Return [X, Y] of the center of cell containing provided text 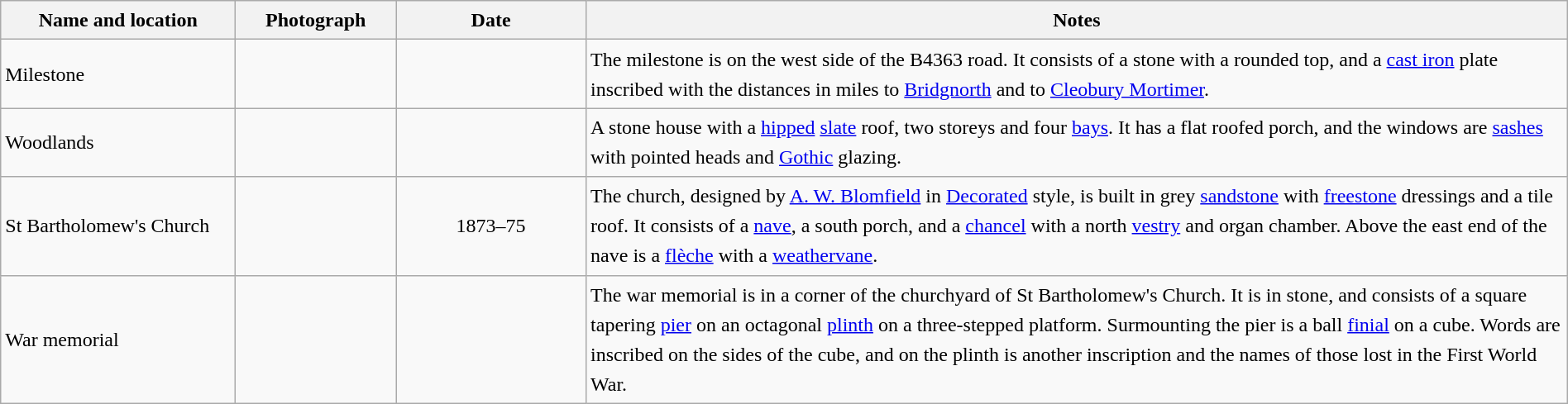
1873–75 [491, 226]
St Bartholomew's Church [118, 226]
Date [491, 20]
Photograph [316, 20]
War memorial [118, 339]
Woodlands [118, 142]
Name and location [118, 20]
Milestone [118, 74]
Notes [1077, 20]
